From the cell containing the given text, extract its center point as [X, Y] coordinate. 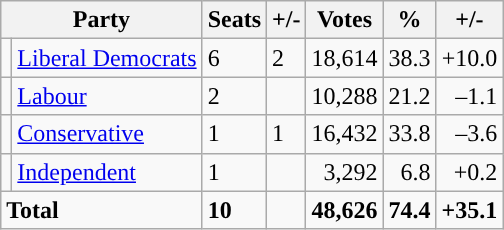
Conservative [107, 134]
Party [102, 20]
+35.1 [470, 210]
10,288 [344, 96]
Votes [344, 20]
% [410, 20]
6.8 [410, 172]
10 [234, 210]
3,292 [344, 172]
Total [102, 210]
Labour [107, 96]
+0.2 [470, 172]
+10.0 [470, 58]
–1.1 [470, 96]
21.2 [410, 96]
33.8 [410, 134]
Seats [234, 20]
48,626 [344, 210]
18,614 [344, 58]
6 [234, 58]
Independent [107, 172]
–3.6 [470, 134]
Liberal Democrats [107, 58]
74.4 [410, 210]
38.3 [410, 58]
16,432 [344, 134]
